Extract the [X, Y] coordinate from the center of the cell holding the provided text.  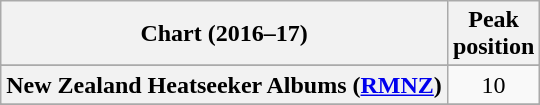
Peak position [493, 34]
10 [493, 85]
Chart (2016–17) [224, 34]
New Zealand Heatseeker Albums (RMNZ) [224, 85]
